Output the [X, Y] coordinate of the center of the cell containing the given text.  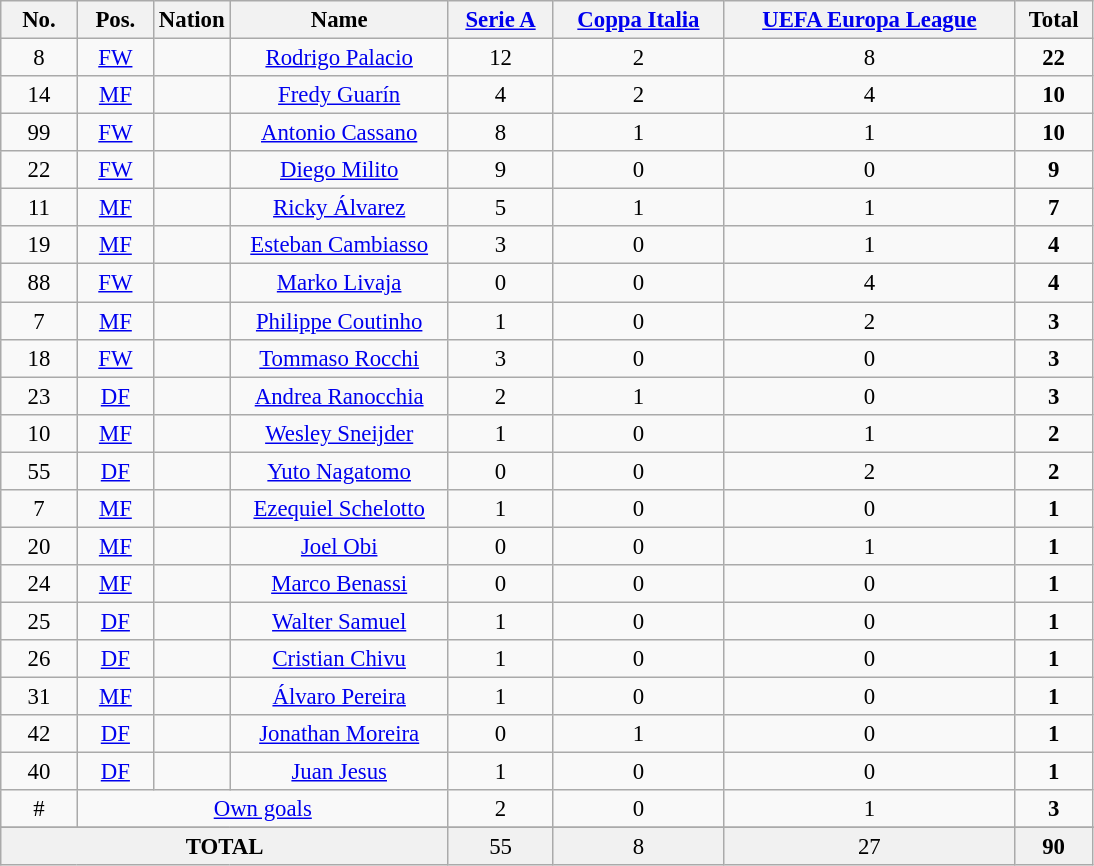
12 [500, 58]
Juan Jesus [339, 772]
27 [869, 847]
42 [39, 734]
Yuto Nagatomo [339, 471]
26 [39, 659]
Pos. [115, 20]
Joel Obi [339, 546]
Rodrigo Palacio [339, 58]
Jonathan Moreira [339, 734]
11 [39, 208]
Wesley Sneijder [339, 433]
20 [39, 546]
Ricky Álvarez [339, 208]
Total [1054, 20]
24 [39, 584]
18 [39, 358]
19 [39, 245]
Own goals [262, 809]
5 [500, 208]
Fredy Guarín [339, 95]
Ezequiel Schelotto [339, 509]
88 [39, 283]
Diego Milito [339, 170]
Esteban Cambiasso [339, 245]
90 [1054, 847]
Philippe Coutinho [339, 321]
Nation [192, 20]
14 [39, 95]
UEFA Europa League [869, 20]
Andrea Ranocchia [339, 396]
Marco Benassi [339, 584]
25 [39, 621]
Serie A [500, 20]
TOTAL [225, 847]
Álvaro Pereira [339, 697]
99 [39, 133]
Coppa Italia [638, 20]
# [39, 809]
31 [39, 697]
40 [39, 772]
23 [39, 396]
Name [339, 20]
Antonio Cassano [339, 133]
Walter Samuel [339, 621]
Cristian Chivu [339, 659]
Marko Livaja [339, 283]
No. [39, 20]
Tommaso Rocchi [339, 358]
